Identify which cell holds the provided text, then report its [x, y] central coordinate. 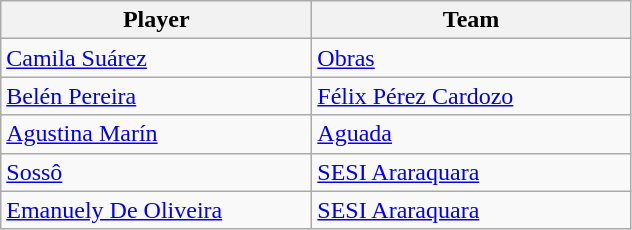
Sossô [156, 172]
Camila Suárez [156, 58]
Belén Pereira [156, 96]
Player [156, 20]
Félix Pérez Cardozo [472, 96]
Agustina Marín [156, 134]
Aguada [472, 134]
Team [472, 20]
Emanuely De Oliveira [156, 210]
Obras [472, 58]
